Return the (x, y) coordinate for the center point of the cell that contains the specified text.  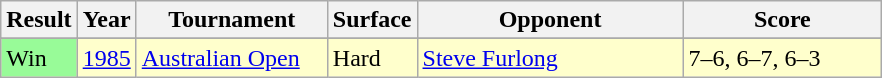
Steve Furlong (550, 58)
Year (106, 20)
Australian Open (232, 58)
1985 (106, 58)
7–6, 6–7, 6–3 (782, 58)
Result (39, 20)
Win (39, 58)
Score (782, 20)
Surface (372, 20)
Opponent (550, 20)
Tournament (232, 20)
Hard (372, 58)
